Find where the given text appears and provide that cell's center as [X, Y] coordinate. 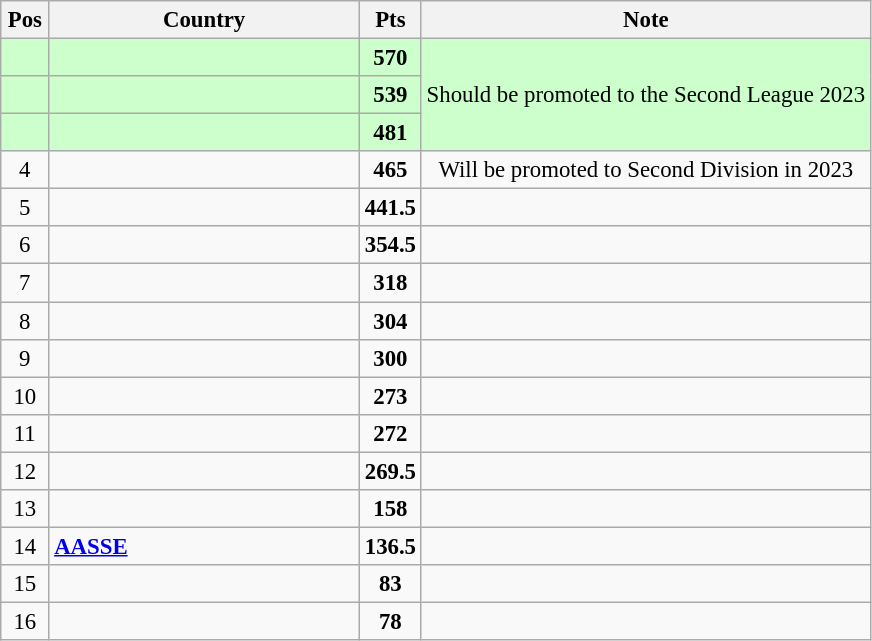
8 [25, 321]
136.5 [390, 546]
570 [390, 58]
16 [25, 621]
465 [390, 170]
5 [25, 208]
12 [25, 471]
83 [390, 584]
10 [25, 396]
269.5 [390, 471]
158 [390, 509]
Note [646, 20]
9 [25, 358]
7 [25, 283]
441.5 [390, 208]
Pts [390, 20]
11 [25, 433]
15 [25, 584]
354.5 [390, 245]
Country [204, 20]
300 [390, 358]
6 [25, 245]
272 [390, 433]
14 [25, 546]
Should be promoted to the Second League 2023 [646, 96]
78 [390, 621]
AASSE [204, 546]
13 [25, 509]
539 [390, 95]
304 [390, 321]
481 [390, 133]
4 [25, 170]
318 [390, 283]
273 [390, 396]
Will be promoted to Second Division in 2023 [646, 170]
Pos [25, 20]
